Pinpoint the cell where the given text exists, returning its [X, Y] midpoint coordinate. 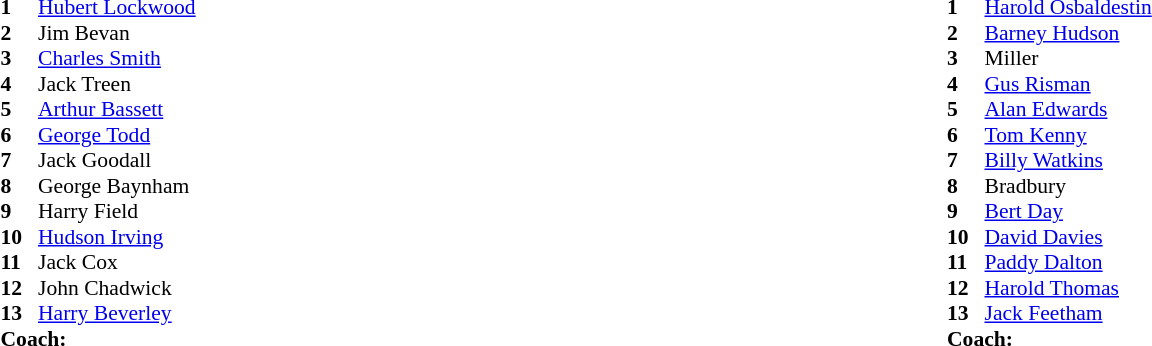
Alan Edwards [1068, 109]
George Todd [117, 135]
Tom Kenny [1068, 135]
John Chadwick [117, 288]
Jack Treen [117, 84]
Bert Day [1068, 211]
Harold Thomas [1068, 288]
Paddy Dalton [1068, 263]
Hudson Irving [117, 237]
Harry Field [117, 211]
David Davies [1068, 237]
Jack Goodall [117, 161]
Harry Beverley [117, 313]
Barney Hudson [1068, 33]
Billy Watkins [1068, 161]
Miller [1068, 59]
Jack Feetham [1068, 313]
Charles Smith [117, 59]
Arthur Bassett [117, 109]
Jim Bevan [117, 33]
Gus Risman [1068, 84]
George Baynham [117, 186]
Jack Cox [117, 263]
Bradbury [1068, 186]
